Capture the cell that displays the provided text and extract its [x, y] central coordinate. 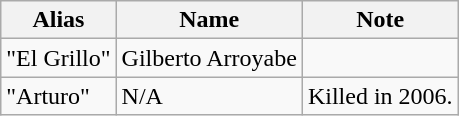
Alias [58, 20]
Gilberto Arroyabe [209, 58]
"El Grillo" [58, 58]
Note [380, 20]
Name [209, 20]
Killed in 2006. [380, 96]
N/A [209, 96]
"Arturo" [58, 96]
